Pinpoint the cell where the given text exists, returning its [x, y] midpoint coordinate. 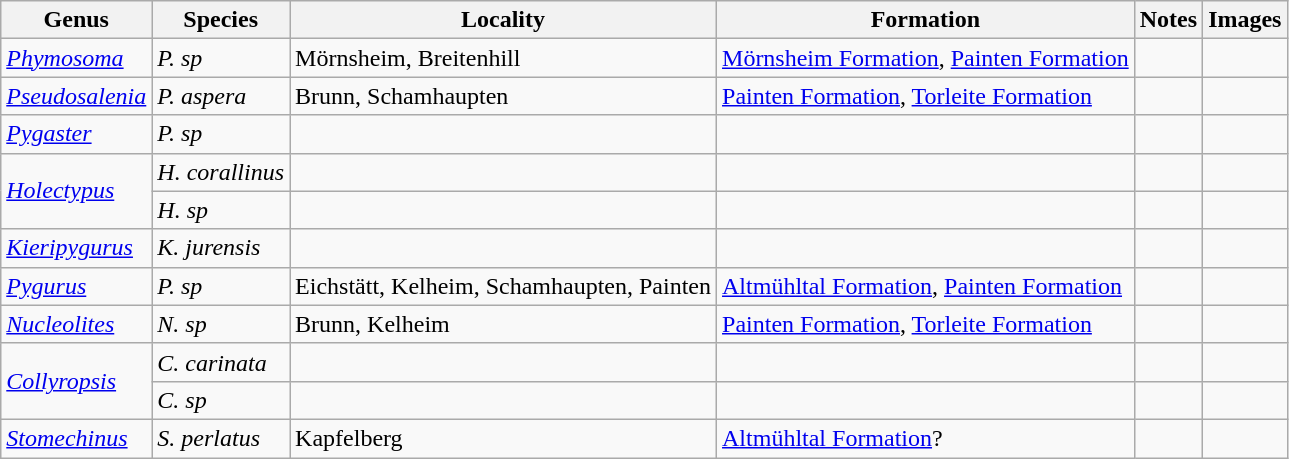
Altmühltal Formation? [926, 438]
C. carinata [221, 362]
P. aspera [221, 96]
Pseudosalenia [76, 96]
Mörnsheim Formation, Painten Formation [926, 58]
Collyropsis [76, 381]
Brunn, Kelheim [504, 324]
Genus [76, 20]
Eichstätt, Kelheim, Schamhaupten, Painten [504, 286]
K. jurensis [221, 248]
Pygurus [76, 286]
Species [221, 20]
C. sp [221, 400]
S. perlatus [221, 438]
Mörnsheim, Breitenhill [504, 58]
Kieripygurus [76, 248]
N. sp [221, 324]
H. sp [221, 210]
Images [1245, 20]
Phymosoma [76, 58]
Notes [1168, 20]
Altmühltal Formation, Painten Formation [926, 286]
Nucleolites [76, 324]
Pygaster [76, 134]
Brunn, Schamhaupten [504, 96]
Stomechinus [76, 438]
H. corallinus [221, 172]
Holectypus [76, 191]
Kapfelberg [504, 438]
Formation [926, 20]
Locality [504, 20]
